Capture the cell that displays the provided text and extract its (X, Y) central coordinate. 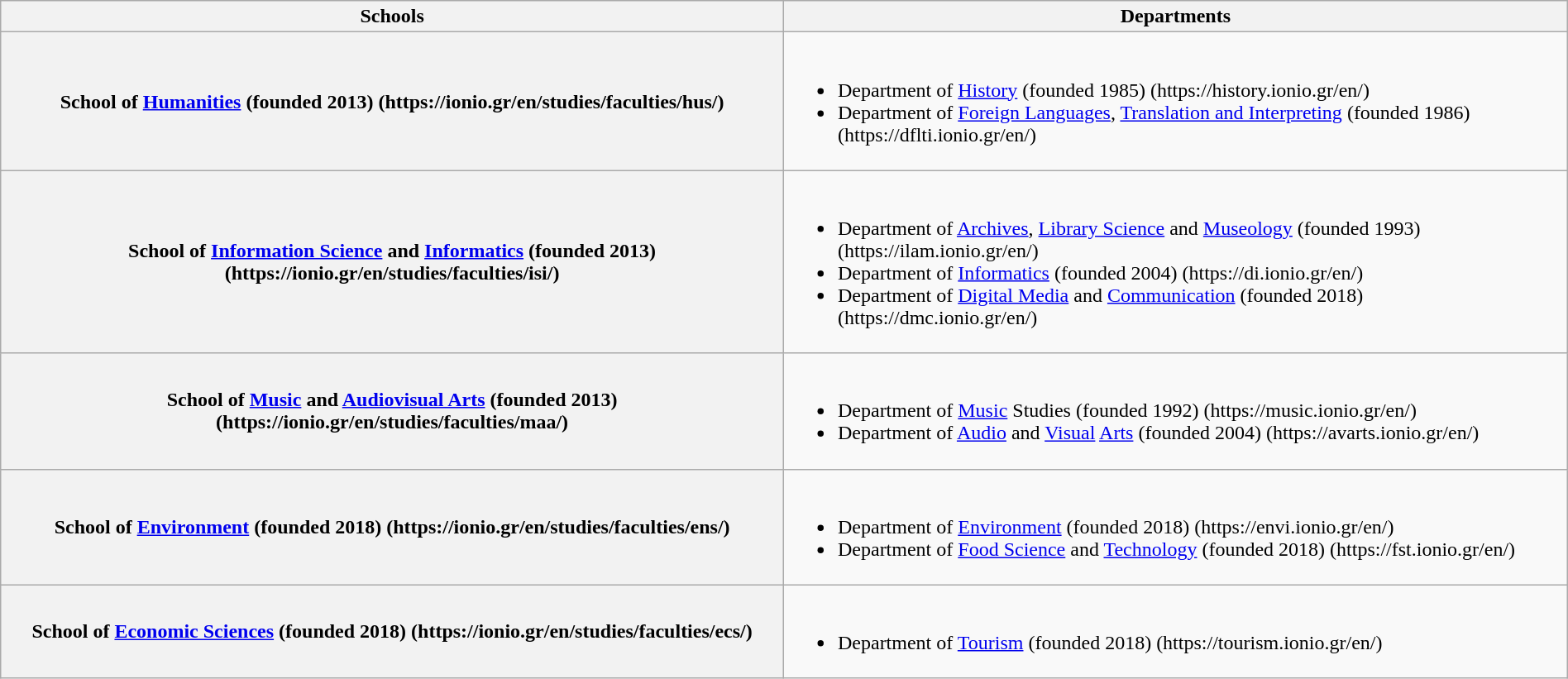
Department of Tourism (founded 2018) (https://tourism.ionio.gr/en/) (1175, 632)
Departments (1175, 17)
School of Information Science and Informatics (founded 2013) (https://ionio.gr/en/studies/faculties/isi/) (392, 261)
School of Music and Audiovisual Arts (founded 2013) (https://ionio.gr/en/studies/faculties/maa/) (392, 411)
Schools (392, 17)
School of Economic Sciences (founded 2018) (https://ionio.gr/en/studies/faculties/ecs/) (392, 632)
School of Environment (founded 2018) (https://ionio.gr/en/studies/faculties/ens/) (392, 527)
School of Humanities (founded 2013) (https://ionio.gr/en/studies/faculties/hus/) (392, 101)
